Output the (x, y) coordinate of the center of the cell containing the given text.  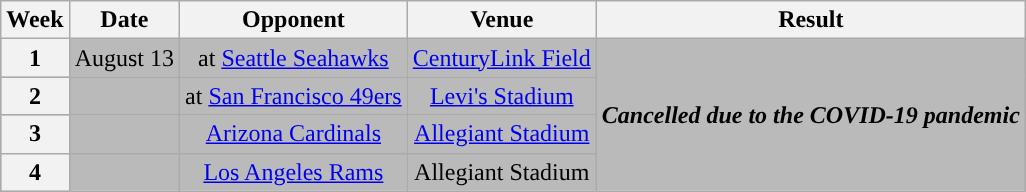
Result (810, 20)
Cancelled due to the COVID-19 pandemic (810, 115)
Los Angeles Rams (294, 172)
Levi's Stadium (502, 96)
3 (35, 134)
1 (35, 58)
August 13 (124, 58)
Date (124, 20)
2 (35, 96)
4 (35, 172)
at Seattle Seahawks (294, 58)
CenturyLink Field (502, 58)
Opponent (294, 20)
at San Francisco 49ers (294, 96)
Arizona Cardinals (294, 134)
Week (35, 20)
Venue (502, 20)
